From the cell containing the given text, extract its center point as [X, Y] coordinate. 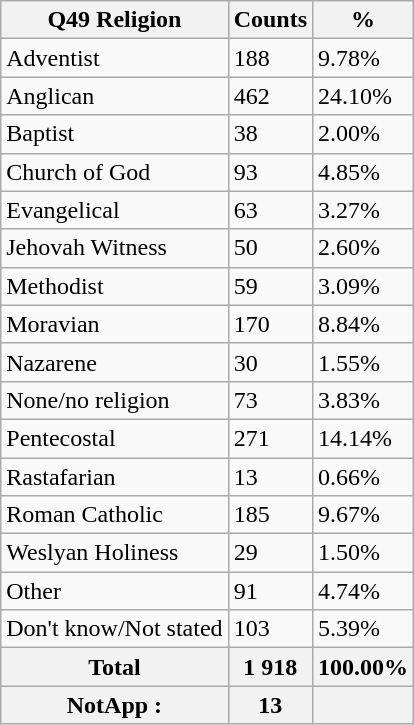
5.39% [364, 629]
0.66% [364, 477]
Q49 Religion [114, 20]
9.78% [364, 58]
1 918 [270, 667]
Rastafarian [114, 477]
14.14% [364, 438]
170 [270, 324]
Evangelical [114, 210]
Total [114, 667]
30 [270, 362]
91 [270, 591]
None/no religion [114, 400]
Pentecostal [114, 438]
38 [270, 134]
93 [270, 172]
29 [270, 553]
1.50% [364, 553]
8.84% [364, 324]
Jehovah Witness [114, 248]
103 [270, 629]
Nazarene [114, 362]
73 [270, 400]
462 [270, 96]
9.67% [364, 515]
Adventist [114, 58]
Moravian [114, 324]
Don't know/Not stated [114, 629]
63 [270, 210]
Anglican [114, 96]
3.09% [364, 286]
24.10% [364, 96]
NotApp : [114, 705]
3.83% [364, 400]
Counts [270, 20]
271 [270, 438]
% [364, 20]
100.00% [364, 667]
1.55% [364, 362]
2.60% [364, 248]
Other [114, 591]
Roman Catholic [114, 515]
59 [270, 286]
3.27% [364, 210]
Church of God [114, 172]
188 [270, 58]
Weslyan Holiness [114, 553]
4.85% [364, 172]
50 [270, 248]
2.00% [364, 134]
Baptist [114, 134]
4.74% [364, 591]
Methodist [114, 286]
185 [270, 515]
